Scan for the cell matching the given text and deliver its [x, y] coordinate at center. 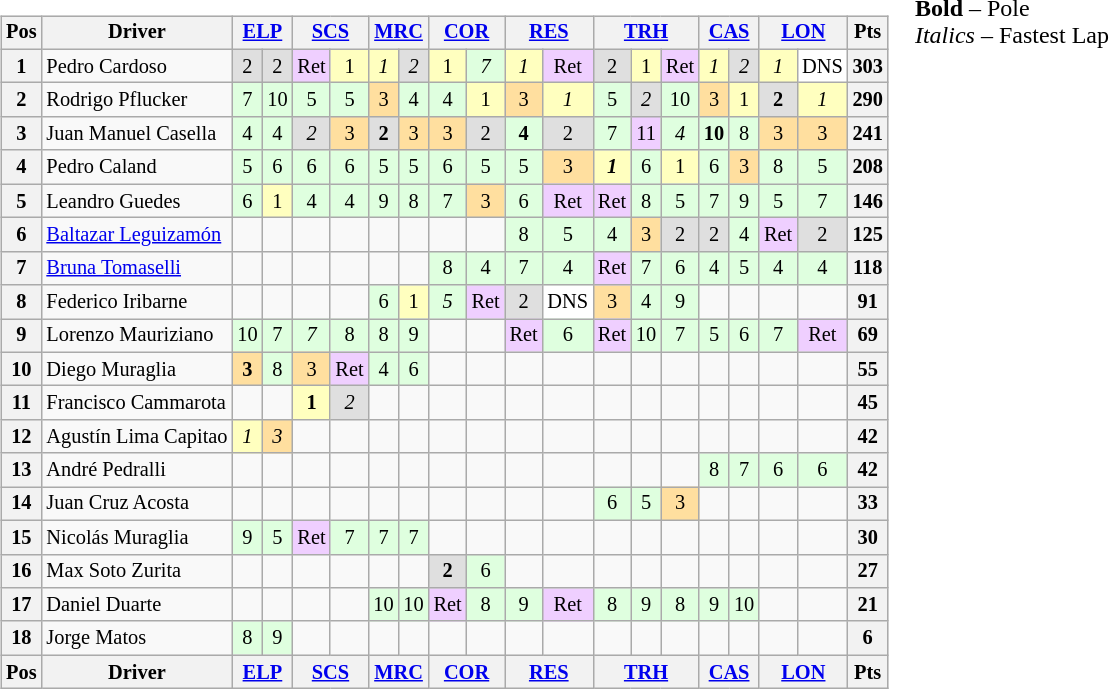
Baltazar Leguizamón [136, 235]
16 [21, 571]
125 [868, 235]
Federico Iribarne [136, 302]
Nicolás Muraglia [136, 537]
Jorge Matos [136, 638]
290 [868, 100]
Lorenzo Mauriziano [136, 336]
13 [21, 470]
146 [868, 201]
21 [868, 605]
91 [868, 302]
208 [868, 167]
17 [21, 605]
Pedro Cardoso [136, 66]
15 [21, 537]
Max Soto Zurita [136, 571]
18 [21, 638]
Diego Muraglia [136, 369]
André Pedralli [136, 470]
69 [868, 336]
12 [21, 437]
Agustín Lima Capitao [136, 437]
303 [868, 66]
55 [868, 369]
Rodrigo Pflucker [136, 100]
30 [868, 537]
Daniel Duarte [136, 605]
Juan Cruz Acosta [136, 504]
118 [868, 268]
27 [868, 571]
Juan Manuel Casella [136, 134]
Pedro Caland [136, 167]
Leandro Guedes [136, 201]
Bruna Tomaselli [136, 268]
241 [868, 134]
14 [21, 504]
33 [868, 504]
45 [868, 403]
Francisco Cammarota [136, 403]
